Determine the (x, y) coordinate at the center of the cell enclosing the given text.  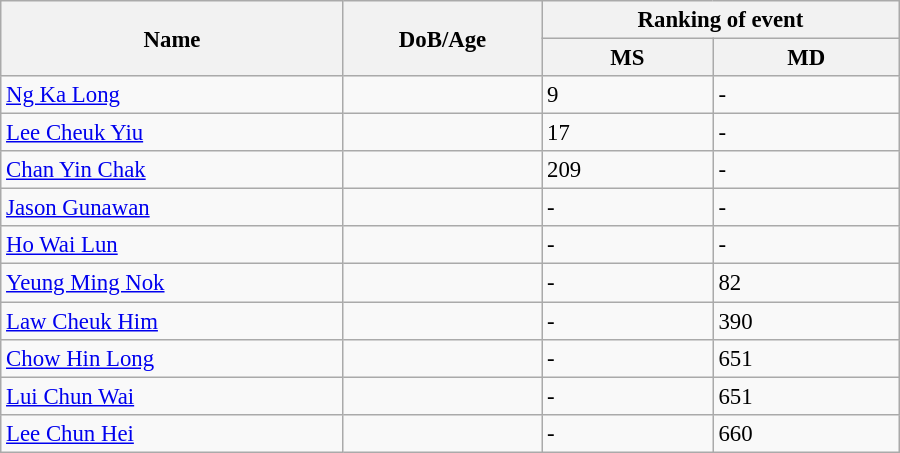
MS (628, 58)
Lee Chun Hei (172, 433)
Ranking of event (721, 20)
Ng Ka Long (172, 95)
Chan Yin Chak (172, 170)
Law Cheuk Him (172, 321)
DoB/Age (442, 38)
82 (806, 283)
Name (172, 38)
9 (628, 95)
MD (806, 58)
Lui Chun Wai (172, 396)
Yeung Ming Nok (172, 283)
Jason Gunawan (172, 208)
Lee Cheuk Yiu (172, 133)
209 (628, 170)
660 (806, 433)
17 (628, 133)
390 (806, 321)
Chow Hin Long (172, 358)
Ho Wai Lun (172, 245)
